Determine the (x, y) coordinate at the center of the cell enclosing the given text.  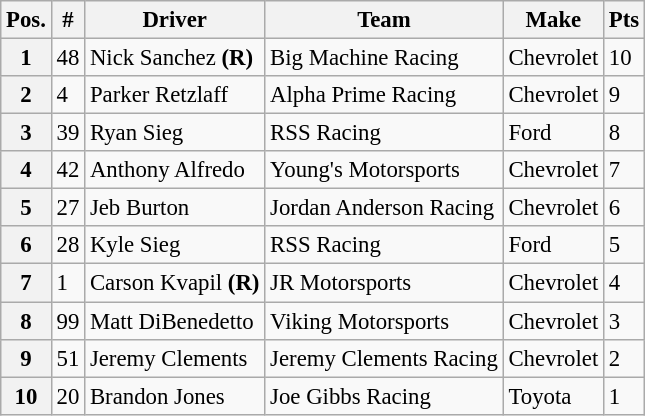
20 (68, 396)
Nick Sanchez (R) (175, 58)
Pos. (26, 20)
Brandon Jones (175, 396)
Team (384, 20)
Jeremy Clements (175, 358)
Joe Gibbs Racing (384, 396)
28 (68, 245)
Carson Kvapil (R) (175, 283)
27 (68, 208)
48 (68, 58)
Big Machine Racing (384, 58)
# (68, 20)
Pts (624, 20)
JR Motorsports (384, 283)
Jordan Anderson Racing (384, 208)
51 (68, 358)
Jeb Burton (175, 208)
39 (68, 133)
Jeremy Clements Racing (384, 358)
Viking Motorsports (384, 321)
Toyota (553, 396)
42 (68, 170)
Kyle Sieg (175, 245)
Anthony Alfredo (175, 170)
Matt DiBenedetto (175, 321)
Make (553, 20)
Ryan Sieg (175, 133)
Driver (175, 20)
Alpha Prime Racing (384, 95)
Parker Retzlaff (175, 95)
99 (68, 321)
Young's Motorsports (384, 170)
